Output the [x, y] coordinate of the center of the cell containing the given text.  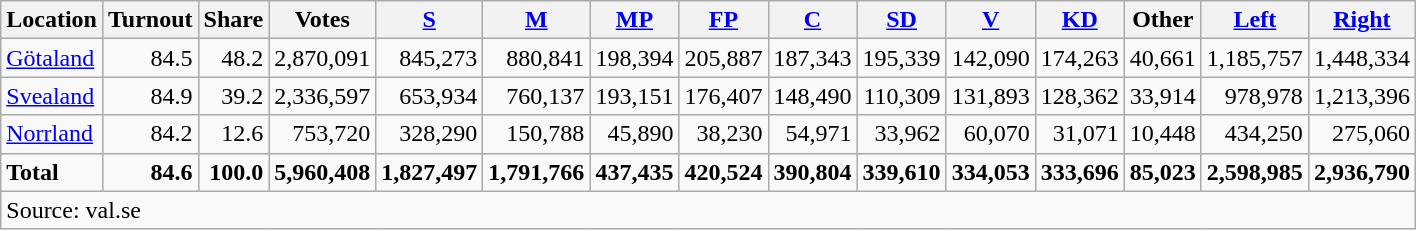
437,435 [634, 172]
Other [1162, 20]
390,804 [812, 172]
760,137 [536, 96]
205,887 [724, 58]
880,841 [536, 58]
Götaland [52, 58]
1,827,497 [430, 172]
Svealand [52, 96]
176,407 [724, 96]
54,971 [812, 134]
150,788 [536, 134]
198,394 [634, 58]
100.0 [234, 172]
328,290 [430, 134]
V [990, 20]
40,661 [1162, 58]
845,273 [430, 58]
48.2 [234, 58]
110,309 [902, 96]
60,070 [990, 134]
45,890 [634, 134]
Right [1362, 20]
1,213,396 [1362, 96]
753,720 [322, 134]
Left [1254, 20]
S [430, 20]
KD [1080, 20]
84.9 [150, 96]
434,250 [1254, 134]
1,791,766 [536, 172]
Total [52, 172]
1,448,334 [1362, 58]
33,914 [1162, 96]
333,696 [1080, 172]
10,448 [1162, 134]
2,936,790 [1362, 172]
84.6 [150, 172]
85,023 [1162, 172]
5,960,408 [322, 172]
33,962 [902, 134]
1,185,757 [1254, 58]
Location [52, 20]
SD [902, 20]
193,151 [634, 96]
31,071 [1080, 134]
84.5 [150, 58]
174,263 [1080, 58]
653,934 [430, 96]
128,362 [1080, 96]
195,339 [902, 58]
131,893 [990, 96]
Votes [322, 20]
339,610 [902, 172]
334,053 [990, 172]
148,490 [812, 96]
FP [724, 20]
12.6 [234, 134]
Norrland [52, 134]
84.2 [150, 134]
187,343 [812, 58]
MP [634, 20]
C [812, 20]
2,336,597 [322, 96]
Share [234, 20]
M [536, 20]
142,090 [990, 58]
420,524 [724, 172]
275,060 [1362, 134]
38,230 [724, 134]
Turnout [150, 20]
Source: val.se [708, 210]
2,870,091 [322, 58]
978,978 [1254, 96]
2,598,985 [1254, 172]
39.2 [234, 96]
